Locate the cell with the specified text and output its (X, Y) center coordinate. 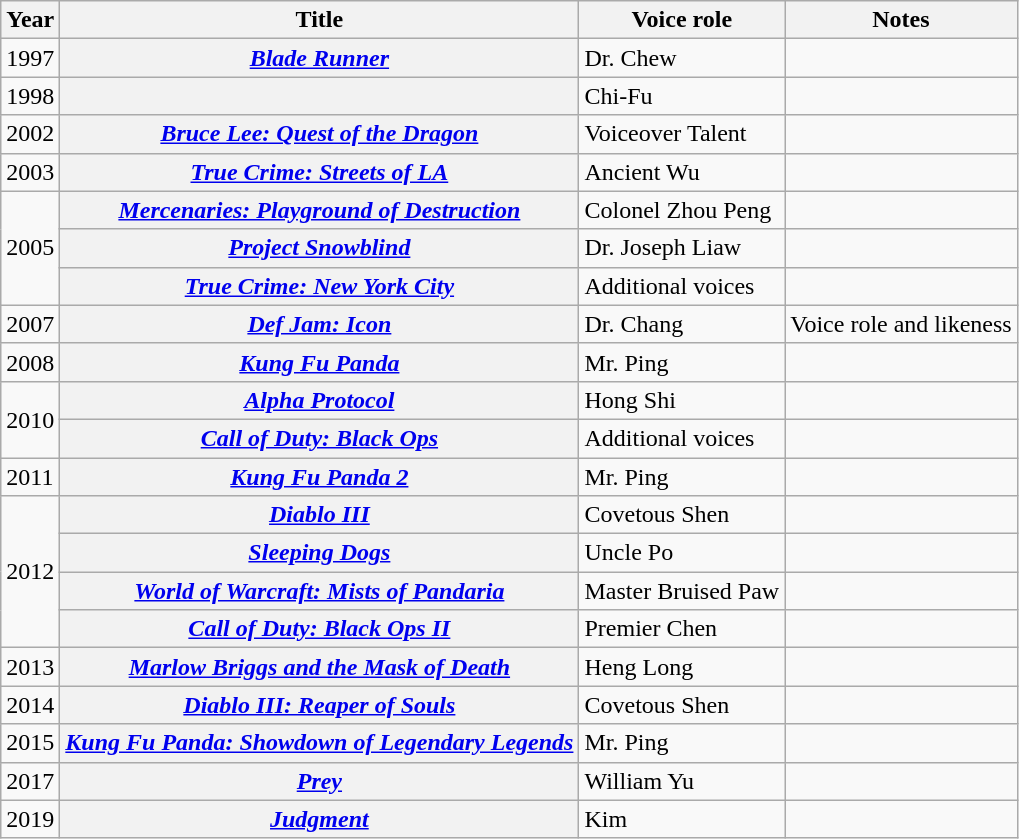
Bruce Lee: Quest of the Dragon (320, 134)
Kung Fu Panda 2 (320, 477)
Kim (682, 819)
Voiceover Talent (682, 134)
Master Bruised Paw (682, 591)
Kung Fu Panda (320, 362)
Chi-Fu (682, 96)
Kung Fu Panda: Showdown of Legendary Legends (320, 743)
2013 (30, 667)
True Crime: New York City (320, 286)
Uncle Po (682, 553)
Year (30, 20)
2011 (30, 477)
Dr. Joseph Liaw (682, 248)
2007 (30, 324)
Ancient Wu (682, 172)
Voice role and likeness (902, 324)
William Yu (682, 781)
Hong Shi (682, 400)
Dr. Chew (682, 58)
Notes (902, 20)
Diablo III: Reaper of Souls (320, 705)
Mercenaries: Playground of Destruction (320, 210)
Marlow Briggs and the Mask of Death (320, 667)
Sleeping Dogs (320, 553)
Judgment (320, 819)
2012 (30, 572)
Call of Duty: Black Ops II (320, 629)
Prey (320, 781)
Def Jam: Icon (320, 324)
Title (320, 20)
2015 (30, 743)
True Crime: Streets of LA (320, 172)
1997 (30, 58)
2008 (30, 362)
Colonel Zhou Peng (682, 210)
2014 (30, 705)
2019 (30, 819)
1998 (30, 96)
Call of Duty: Black Ops (320, 438)
2005 (30, 248)
Voice role (682, 20)
Diablo III (320, 515)
2010 (30, 419)
Premier Chen (682, 629)
Alpha Protocol (320, 400)
Heng Long (682, 667)
2017 (30, 781)
Dr. Chang (682, 324)
Project Snowblind (320, 248)
World of Warcraft: Mists of Pandaria (320, 591)
Blade Runner (320, 58)
2002 (30, 134)
2003 (30, 172)
